Capture the cell that displays the provided text and extract its (x, y) central coordinate. 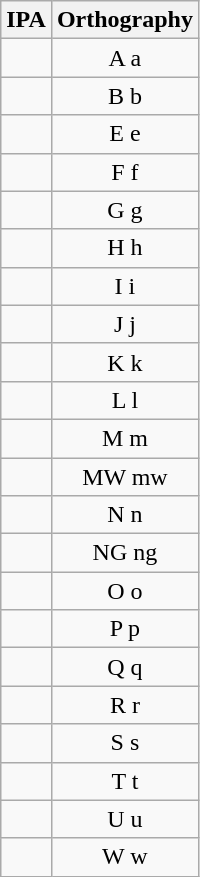
S s (124, 743)
I i (124, 286)
R r (124, 705)
J j (124, 324)
U u (124, 819)
B b (124, 96)
G g (124, 210)
L l (124, 400)
A a (124, 58)
MW mw (124, 477)
H h (124, 248)
O o (124, 591)
M m (124, 438)
K k (124, 362)
IPA (26, 20)
Orthography (124, 20)
P p (124, 629)
W w (124, 857)
E e (124, 134)
Q q (124, 667)
F f (124, 172)
N n (124, 515)
NG ng (124, 553)
T t (124, 781)
